Find where the given text appears and provide that cell's center as (X, Y) coordinate. 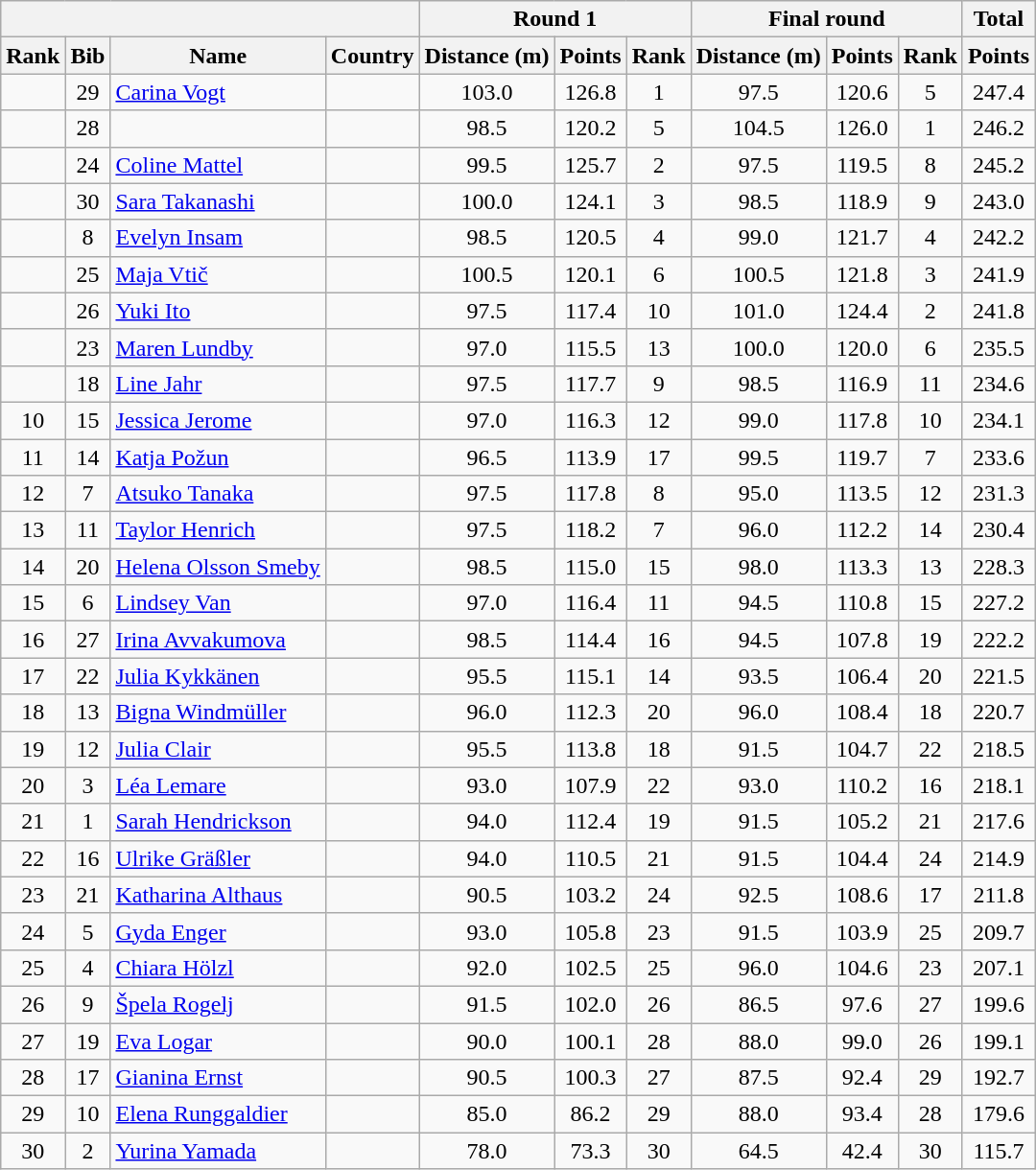
87.5 (758, 1078)
220.7 (998, 713)
105.8 (591, 931)
103.9 (861, 931)
104.4 (861, 858)
Carina Vogt (218, 92)
92.5 (758, 895)
42.4 (861, 1151)
110.8 (861, 603)
121.7 (861, 238)
98.0 (758, 567)
Yuki Ito (218, 311)
231.3 (998, 494)
242.2 (998, 238)
124.1 (591, 201)
Gianina Ernst (218, 1078)
116.3 (591, 420)
179.6 (998, 1114)
Final round (827, 19)
245.2 (998, 165)
119.7 (861, 457)
Katharina Althaus (218, 895)
Irina Avvakumova (218, 640)
241.8 (998, 311)
247.4 (998, 92)
113.8 (591, 749)
Taylor Henrich (218, 530)
104.5 (758, 129)
118.2 (591, 530)
221.5 (998, 676)
117.7 (591, 384)
Name (218, 56)
108.6 (861, 895)
103.2 (591, 895)
199.1 (998, 1041)
126.0 (861, 129)
100.3 (591, 1078)
90.0 (487, 1041)
117.4 (591, 311)
Jessica Jerome (218, 420)
113.9 (591, 457)
199.6 (998, 1004)
100.1 (591, 1041)
227.2 (998, 603)
211.8 (998, 895)
115.1 (591, 676)
120.6 (861, 92)
112.3 (591, 713)
Round 1 (554, 19)
78.0 (487, 1151)
86.2 (591, 1114)
246.2 (998, 129)
116.4 (591, 603)
228.3 (998, 567)
Léa Lemare (218, 785)
93.4 (861, 1114)
Špela Rogelj (218, 1004)
214.9 (998, 858)
Maren Lundby (218, 347)
Katja Požun (218, 457)
112.2 (861, 530)
Helena Olsson Smeby (218, 567)
86.5 (758, 1004)
Gyda Enger (218, 931)
Total (998, 19)
120.2 (591, 129)
Elena Runggaldier (218, 1114)
Bib (88, 56)
233.6 (998, 457)
102.0 (591, 1004)
126.8 (591, 92)
Atsuko Tanaka (218, 494)
119.5 (861, 165)
218.5 (998, 749)
217.6 (998, 822)
Ulrike Gräßler (218, 858)
96.5 (487, 457)
Line Jahr (218, 384)
107.8 (861, 640)
110.5 (591, 858)
Country (372, 56)
192.7 (998, 1078)
93.5 (758, 676)
234.6 (998, 384)
110.2 (861, 785)
121.8 (861, 274)
85.0 (487, 1114)
113.5 (861, 494)
104.7 (861, 749)
112.4 (591, 822)
73.3 (591, 1151)
230.4 (998, 530)
Julia Clair (218, 749)
107.9 (591, 785)
92.0 (487, 968)
209.7 (998, 931)
Julia Kykkänen (218, 676)
234.1 (998, 420)
Lindsey Van (218, 603)
241.9 (998, 274)
Bigna Windmüller (218, 713)
101.0 (758, 311)
64.5 (758, 1151)
105.2 (861, 822)
Eva Logar (218, 1041)
207.1 (998, 968)
120.5 (591, 238)
92.4 (861, 1078)
125.7 (591, 165)
104.6 (861, 968)
95.0 (758, 494)
118.9 (861, 201)
102.5 (591, 968)
Evelyn Insam (218, 238)
103.0 (487, 92)
Chiara Hölzl (218, 968)
120.1 (591, 274)
Yurina Yamada (218, 1151)
Maja Vtič (218, 274)
Sara Takanashi (218, 201)
114.4 (591, 640)
Sarah Hendrickson (218, 822)
115.5 (591, 347)
115.0 (591, 567)
124.4 (861, 311)
218.1 (998, 785)
222.2 (998, 640)
243.0 (998, 201)
106.4 (861, 676)
Coline Mattel (218, 165)
120.0 (861, 347)
115.7 (998, 1151)
97.6 (861, 1004)
108.4 (861, 713)
235.5 (998, 347)
113.3 (861, 567)
116.9 (861, 384)
